Identify which cell holds the provided text, then report its (x, y) central coordinate. 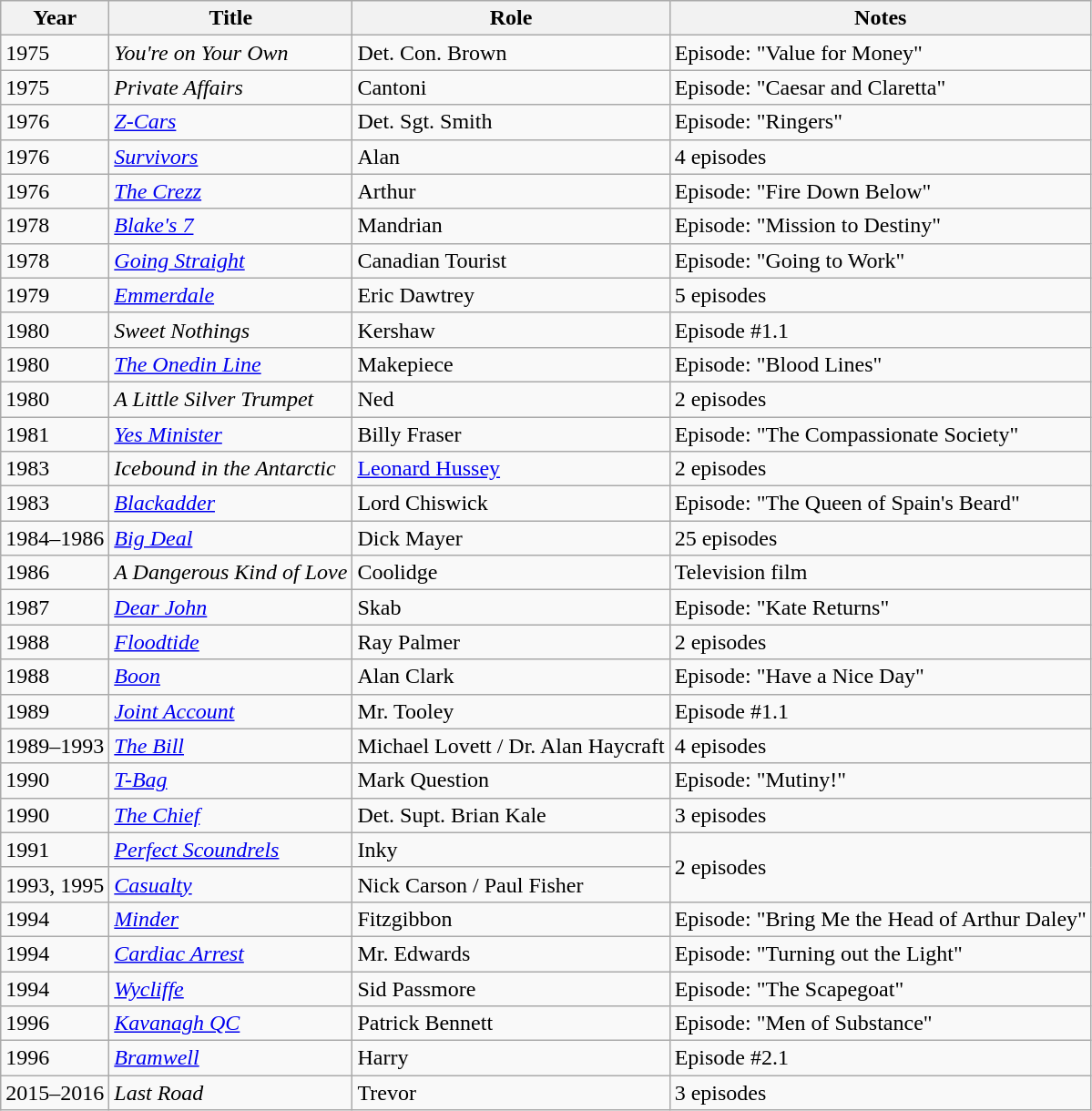
Boon (231, 677)
Episode #2.1 (880, 1058)
Eric Dawtrey (511, 295)
25 episodes (880, 538)
Joint Account (231, 711)
Bramwell (231, 1058)
Z-Cars (231, 122)
Sid Passmore (511, 988)
Episode: "The Queen of Spain's Beard" (880, 504)
Det. Supt. Brian Kale (511, 815)
1979 (55, 295)
Mark Question (511, 780)
Episode: "Have a Nice Day" (880, 677)
Skab (511, 607)
Cantoni (511, 87)
Episode: "Blood Lines" (880, 364)
Dear John (231, 607)
Episode: "Caesar and Claretta" (880, 87)
Going Straight (231, 260)
Casualty (231, 884)
Episode: "Ringers" (880, 122)
1984–1986 (55, 538)
Episode: "Mutiny!" (880, 780)
Coolidge (511, 573)
Canadian Tourist (511, 260)
5 episodes (880, 295)
Emmerdale (231, 295)
Kavanagh QC (231, 1024)
Episode: "Turning out the Light" (880, 953)
The Bill (231, 746)
Blackadder (231, 504)
1993, 1995 (55, 884)
Perfect Scoundrels (231, 850)
Episode: "Going to Work" (880, 260)
Leonard Hussey (511, 469)
Private Affairs (231, 87)
Michael Lovett / Dr. Alan Haycraft (511, 746)
Ray Palmer (511, 642)
The Chief (231, 815)
Arthur (511, 191)
Episode: "The Scapegoat" (880, 988)
Patrick Bennett (511, 1024)
Last Road (231, 1093)
T-Bag (231, 780)
A Dangerous Kind of Love (231, 573)
The Onedin Line (231, 364)
Makepiece (511, 364)
Alan (511, 157)
Big Deal (231, 538)
Mr. Edwards (511, 953)
Survivors (231, 157)
Episode: "Fire Down Below" (880, 191)
Dick Mayer (511, 538)
Episode: "The Compassionate Society" (880, 434)
Year (55, 18)
Minder (231, 919)
1987 (55, 607)
Episode: "Kate Returns" (880, 607)
1986 (55, 573)
1989–1993 (55, 746)
Icebound in the Antarctic (231, 469)
Fitzgibbon (511, 919)
Cardiac Arrest (231, 953)
Nick Carson / Paul Fisher (511, 884)
Notes (880, 18)
Role (511, 18)
Alan Clark (511, 677)
Trevor (511, 1093)
1989 (55, 711)
Wycliffe (231, 988)
A Little Silver Trumpet (231, 399)
You're on Your Own (231, 53)
The Crezz (231, 191)
Episode: "Bring Me the Head of Arthur Daley" (880, 919)
Title (231, 18)
Floodtide (231, 642)
Yes Minister (231, 434)
Episode: "Value for Money" (880, 53)
Episode: "Mission to Destiny" (880, 226)
Inky (511, 850)
Harry (511, 1058)
Ned (511, 399)
Lord Chiswick (511, 504)
Kershaw (511, 330)
Det. Con. Brown (511, 53)
1981 (55, 434)
Det. Sgt. Smith (511, 122)
Episode: "Men of Substance" (880, 1024)
Television film (880, 573)
Mandrian (511, 226)
1991 (55, 850)
Mr. Tooley (511, 711)
Blake's 7 (231, 226)
Billy Fraser (511, 434)
Sweet Nothings (231, 330)
2015–2016 (55, 1093)
